Pinpoint the cell where the given text exists, returning its (x, y) midpoint coordinate. 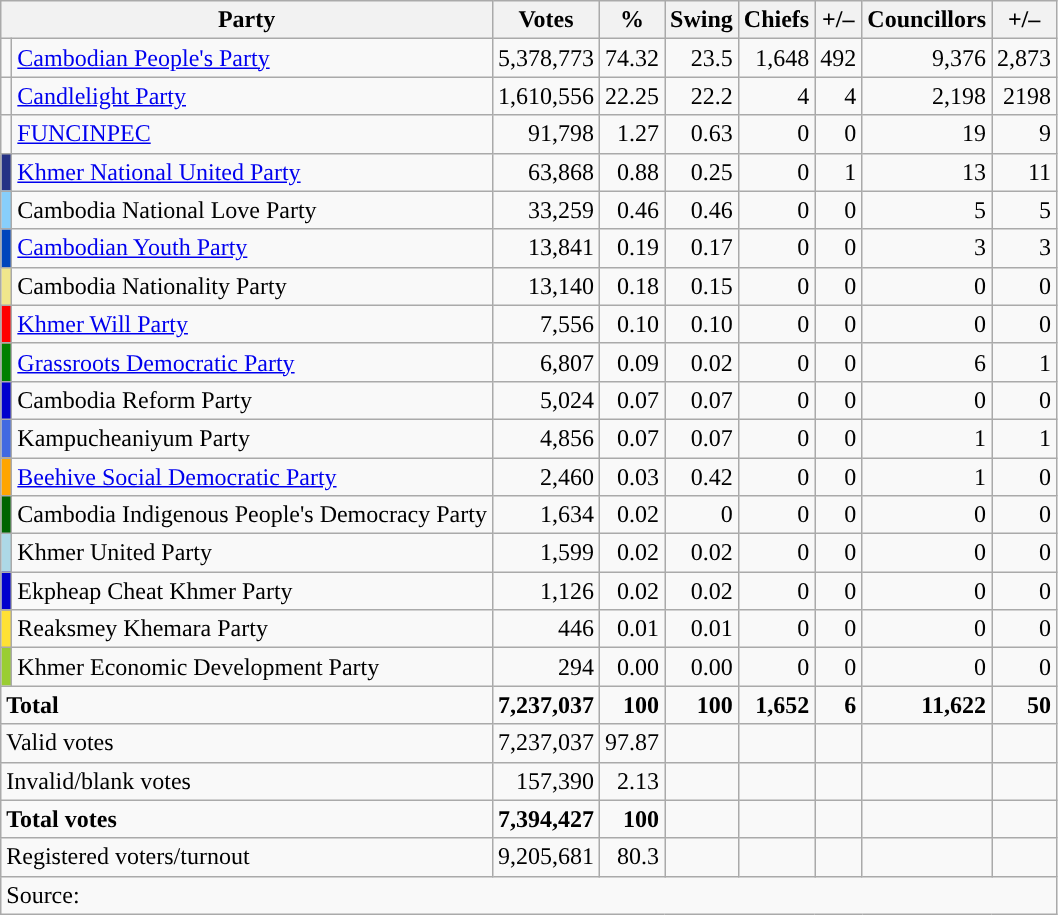
Chiefs (776, 20)
50 (1024, 705)
Reaksmey Khemara Party (252, 629)
11,622 (927, 705)
0.88 (632, 172)
Cambodian Youth Party (252, 248)
Councillors (927, 20)
Cambodia National Love Party (252, 210)
Cambodia Nationality Party (252, 286)
0.15 (702, 286)
9,376 (927, 58)
4,856 (546, 438)
1,126 (546, 591)
Party (247, 20)
0.18 (632, 286)
80.3 (632, 857)
Valid votes (247, 743)
294 (546, 667)
74.32 (632, 58)
1,634 (546, 515)
7,556 (546, 324)
Khmer United Party (252, 553)
1,652 (776, 705)
157,390 (546, 781)
Beehive Social Democratic Party (252, 477)
0.09 (632, 362)
Cambodia Indigenous People's Democracy Party (252, 515)
63,868 (546, 172)
0.25 (702, 172)
5,024 (546, 400)
1.27 (632, 134)
33,259 (546, 210)
6,807 (546, 362)
Grassroots Democratic Party (252, 362)
2,873 (1024, 58)
9,205,681 (546, 857)
Khmer Will Party (252, 324)
FUNCINPEC (252, 134)
Total (247, 705)
% (632, 20)
0.03 (632, 477)
7,394,427 (546, 819)
Ekpheap Cheat Khmer Party (252, 591)
13,841 (546, 248)
13,140 (546, 286)
5,378,773 (546, 58)
19 (927, 134)
2,460 (546, 477)
Khmer National United Party (252, 172)
1,610,556 (546, 96)
91,798 (546, 134)
22.2 (702, 96)
1,648 (776, 58)
Cambodia Reform Party (252, 400)
2.13 (632, 781)
2,198 (927, 96)
Invalid/blank votes (247, 781)
Cambodian People's Party (252, 58)
0.63 (702, 134)
23.5 (702, 58)
2198 (1024, 96)
0.17 (702, 248)
Swing (702, 20)
492 (838, 58)
13 (927, 172)
0.42 (702, 477)
0.19 (632, 248)
11 (1024, 172)
Total votes (247, 819)
97.87 (632, 743)
22.25 (632, 96)
Votes (546, 20)
Registered voters/turnout (247, 857)
9 (1024, 134)
446 (546, 629)
Source: (529, 895)
1,599 (546, 553)
Candlelight Party (252, 96)
Kampucheaniyum Party (252, 438)
Khmer Economic Development Party (252, 667)
